Capture the cell that displays the provided text and extract its [x, y] central coordinate. 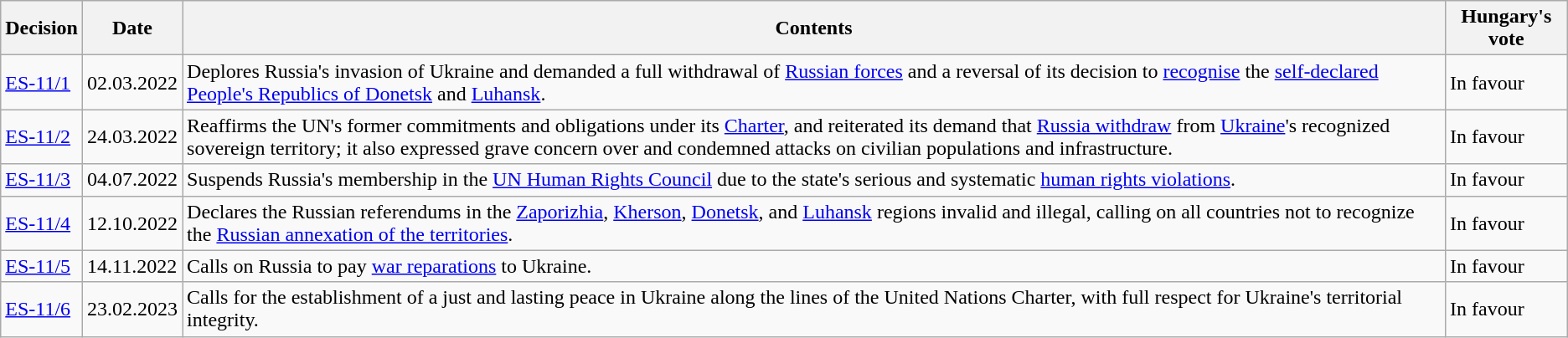
14.11.2022 [132, 266]
02.03.2022 [132, 82]
12.10.2022 [132, 223]
Contents [814, 28]
ES-11/6 [42, 310]
ES-11/5 [42, 266]
Date [132, 28]
ES-11/1 [42, 82]
ES-11/2 [42, 137]
Decision [42, 28]
04.07.2022 [132, 180]
ES-11/4 [42, 223]
24.03.2022 [132, 137]
Calls on Russia to pay war reparations to Ukraine. [814, 266]
Hungary's vote [1506, 28]
ES-11/3 [42, 180]
Suspends Russia's membership in the UN Human Rights Council due to the state's serious and systematic human rights violations. [814, 180]
23.02.2023 [132, 310]
